Capture the cell that displays the provided text and extract its (x, y) central coordinate. 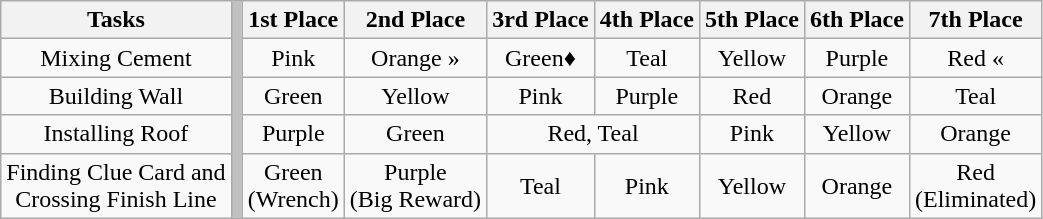
Mixing Cement (116, 58)
2nd Place (415, 20)
4th Place (646, 20)
Green♦ (541, 58)
Red (752, 96)
Orange » (415, 58)
1st Place (293, 20)
7th Place (975, 20)
Installing Roof (116, 134)
Red, Teal (594, 134)
Tasks (116, 20)
Finding Clue Card and Crossing Finish Line (116, 186)
Red (Eliminated) (975, 186)
5th Place (752, 20)
3rd Place (541, 20)
Purple (Big Reward) (415, 186)
Building Wall (116, 96)
Green (Wrench) (293, 186)
6th Place (856, 20)
Red « (975, 58)
